From the cell containing the given text, extract its center point as (x, y) coordinate. 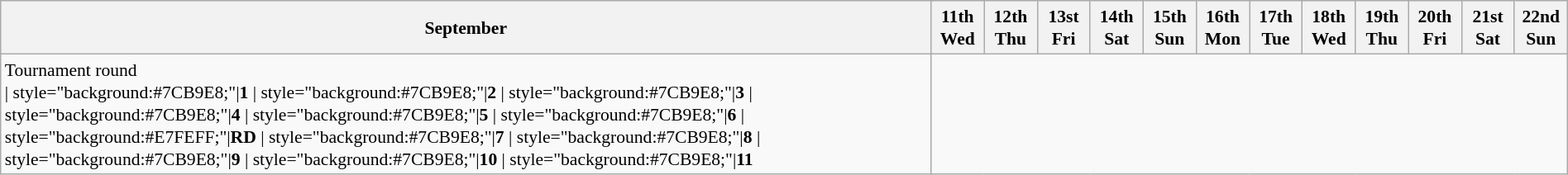
15thSun (1169, 27)
18thWed (1329, 27)
11thWed (958, 27)
22ndSun (1541, 27)
12thThu (1011, 27)
20thFri (1435, 27)
17thTue (1275, 27)
13stFri (1064, 27)
21stSat (1488, 27)
19thThu (1382, 27)
16thMon (1222, 27)
14thSat (1116, 27)
September (466, 27)
